Return the [X, Y] coordinate for the center point of the cell that contains the specified text.  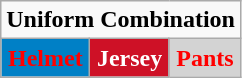
Uniform Combination [121, 20]
Helmet [46, 58]
Pants [204, 58]
Jersey [130, 58]
